Return the [X, Y] coordinate for the center point of the cell that contains the specified text.  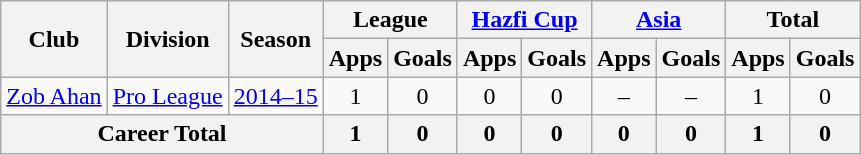
Asia [659, 20]
League [390, 20]
Division [168, 39]
Hazfi Cup [524, 20]
Pro League [168, 96]
Season [276, 39]
Career Total [162, 134]
2014–15 [276, 96]
Zob Ahan [54, 96]
Club [54, 39]
Total [793, 20]
